Find where the given text appears and provide that cell's center as (X, Y) coordinate. 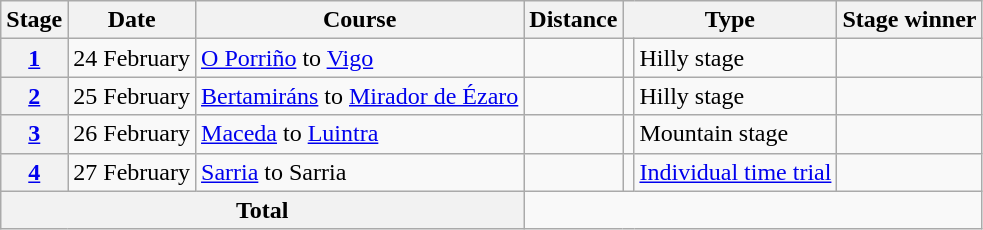
Mountain stage (736, 134)
Date (132, 20)
Type (730, 20)
Bertamiráns to Mirador de Ézaro (360, 96)
4 (34, 172)
Distance (574, 20)
26 February (132, 134)
Sarria to Sarria (360, 172)
Maceda to Luintra (360, 134)
O Porriño to Vigo (360, 58)
3 (34, 134)
Stage (34, 20)
2 (34, 96)
25 February (132, 96)
1 (34, 58)
Total (262, 210)
27 February (132, 172)
Individual time trial (736, 172)
Course (360, 20)
24 February (132, 58)
Stage winner (910, 20)
